Search for the cell housing the specified text and yield its (X, Y) center coordinate. 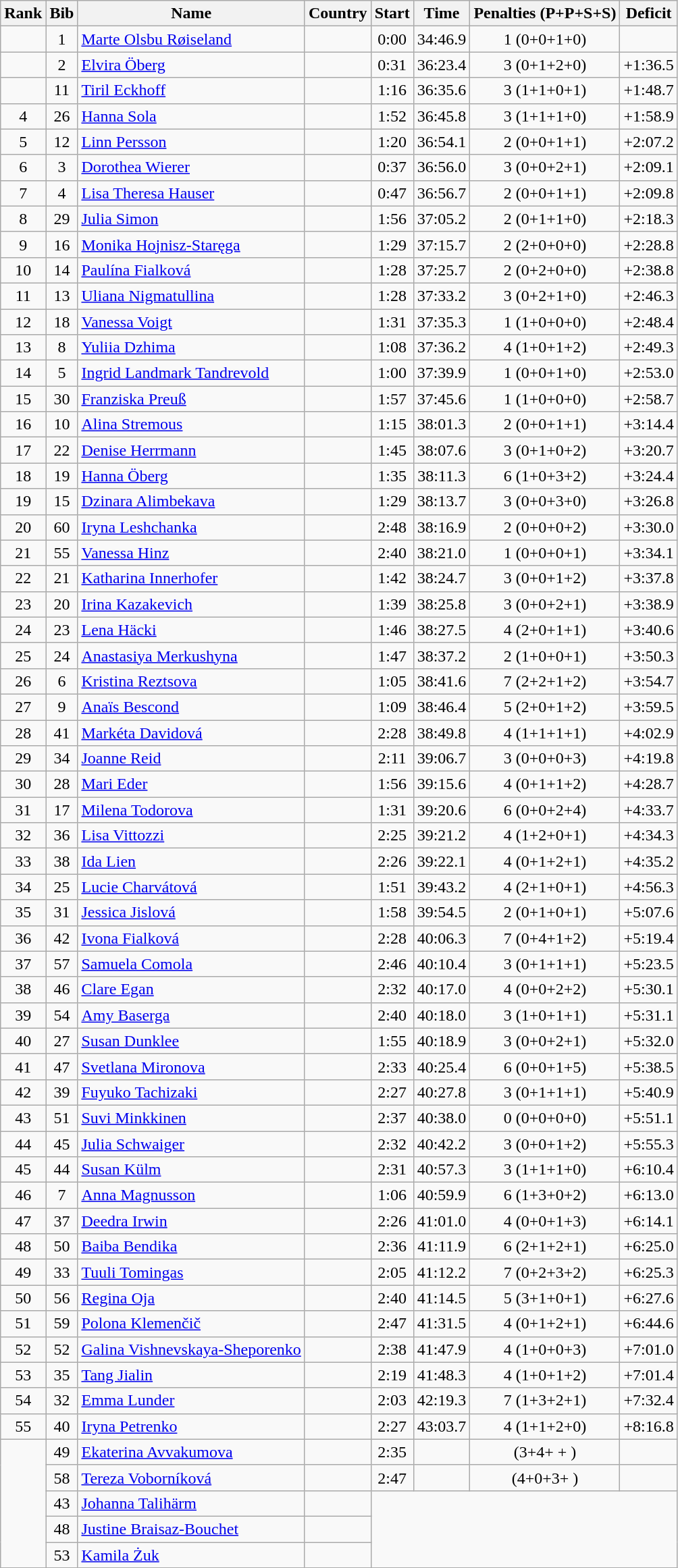
+5:31.1 (648, 1015)
+1:58.9 (648, 116)
+3:20.7 (648, 450)
Alina Stremous (191, 425)
+6:10.4 (648, 1170)
2:46 (392, 964)
Jessica Jislová (191, 913)
+2:46.3 (648, 296)
+3:14.4 (648, 425)
3 (0+1+2+0) (545, 65)
+2:48.4 (648, 322)
+4:19.8 (648, 759)
1:39 (392, 604)
3 (0+1+0+2) (545, 450)
39:15.6 (442, 784)
Regina Oja (191, 1298)
36:23.4 (442, 65)
Franziska Preuß (191, 399)
2 (2+0+0+0) (545, 244)
57 (62, 964)
37:45.6 (442, 399)
0:37 (392, 167)
+2:18.3 (648, 219)
Tang Jialin (191, 1375)
+3:59.5 (648, 707)
Justine Braisaz-Bouchet (191, 1529)
38:24.7 (442, 578)
7 (0+2+3+2) (545, 1272)
41:47.9 (442, 1349)
40:27.8 (442, 1092)
Iryna Leshchanka (191, 527)
40:25.4 (442, 1066)
Lisa Theresa Hauser (191, 193)
39:06.7 (442, 759)
1:05 (392, 681)
+5:32.0 (648, 1041)
37:25.7 (442, 270)
56 (62, 1298)
Dorothea Wierer (191, 167)
+2:09.8 (648, 193)
+6:14.1 (648, 1221)
Anna Magnusson (191, 1195)
Ekaterina Avvakumova (191, 1452)
Baiba Bendika (191, 1247)
4 (2+0+1+1) (545, 630)
5 (3+1+0+1) (545, 1298)
4 (1+2+0+1) (545, 836)
Joanne Reid (191, 759)
Tuuli Tomingas (191, 1272)
+5:38.5 (648, 1066)
Deficit (648, 13)
43:03.7 (442, 1426)
1:42 (392, 578)
Lena Häcki (191, 630)
Anastasiya Merkushyna (191, 655)
+4:33.7 (648, 810)
40:42.2 (442, 1144)
+3:37.8 (648, 578)
Tiril Eckhoff (191, 90)
+3:24.4 (648, 476)
34:46.9 (442, 39)
+7:32.4 (648, 1401)
38:37.2 (442, 655)
Deedra Irwin (191, 1221)
36:35.6 (442, 90)
Ida Lien (191, 861)
0:47 (392, 193)
Kamila Żuk (191, 1555)
Emma Lunder (191, 1401)
6 (0+0+1+5) (545, 1066)
41:14.5 (442, 1298)
3 (62, 167)
+1:48.7 (648, 90)
38:49.8 (442, 732)
38:16.9 (442, 527)
Denise Herrmann (191, 450)
Susan Külm (191, 1170)
1:55 (392, 1041)
Lucie Charvátová (191, 887)
2 (62, 65)
39:54.5 (442, 913)
1:57 (392, 399)
1:16 (392, 90)
1:35 (392, 476)
0:00 (392, 39)
6 (1+0+3+2) (545, 476)
+3:38.9 (648, 604)
Iryna Petrenko (191, 1426)
+2:07.2 (648, 142)
Clare Egan (191, 990)
+5:07.6 (648, 913)
+2:09.1 (648, 167)
41:12.2 (442, 1272)
Vanessa Hinz (191, 553)
Dzinara Alimbekava (191, 502)
+6:25.3 (648, 1272)
Lisa Vittozzi (191, 836)
Samuela Comola (191, 964)
Rank (23, 13)
Ivona Fialková (191, 938)
4 (1+1+2+0) (545, 1426)
36:54.1 (442, 142)
Elvira Öberg (191, 65)
(4+0+3+ ) (545, 1478)
37:05.2 (442, 219)
2 (1+0+0+1) (545, 655)
2 (0+1+1+0) (545, 219)
Hanna Öberg (191, 476)
1:58 (392, 913)
37:36.2 (442, 348)
Start (392, 13)
38:25.8 (442, 604)
+5:23.5 (648, 964)
2:31 (392, 1170)
+7:01.0 (648, 1349)
+2:38.8 (648, 270)
1 (62, 39)
2:37 (392, 1118)
+5:51.1 (648, 1118)
40:59.9 (442, 1195)
38:41.6 (442, 681)
+1:36.5 (648, 65)
41:31.5 (442, 1324)
37:35.3 (442, 322)
1:52 (392, 116)
1:06 (392, 1195)
+4:02.9 (648, 732)
38:27.5 (442, 630)
39:21.2 (442, 836)
7 (1+3+2+1) (545, 1401)
40:10.4 (442, 964)
4 (2+1+0+1) (545, 887)
2:25 (392, 836)
Svetlana Mironova (191, 1066)
3 (0+2+1+0) (545, 296)
+6:44.6 (648, 1324)
38:13.7 (442, 502)
40:18.9 (442, 1041)
Kristina Reztsova (191, 681)
+3:26.8 (648, 502)
59 (62, 1324)
4 (1+0+0+3) (545, 1349)
38:11.3 (442, 476)
58 (62, 1478)
2:38 (392, 1349)
1:08 (392, 348)
Yuliia Dzhima (191, 348)
Amy Baserga (191, 1015)
+6:25.0 (648, 1247)
40:38.0 (442, 1118)
1 (0+0+0+1) (545, 553)
37:33.2 (442, 296)
Anaïs Bescond (191, 707)
7 (0+4+1+2) (545, 938)
+7:01.4 (648, 1375)
+4:56.3 (648, 887)
Vanessa Voigt (191, 322)
1:15 (392, 425)
+3:50.3 (648, 655)
+6:13.0 (648, 1195)
2 (0+0+0+2) (545, 527)
1:51 (392, 887)
38:21.0 (442, 553)
+3:34.1 (648, 553)
39:22.1 (442, 861)
6 (1+3+0+2) (545, 1195)
2 (0+2+0+0) (545, 270)
Julia Schwaiger (191, 1144)
2:35 (392, 1452)
Paulína Fialková (191, 270)
+5:19.4 (648, 938)
3 (0+0+0+3) (545, 759)
+5:55.3 (648, 1144)
Fuyuko Tachizaki (191, 1092)
41:48.3 (442, 1375)
+2:28.8 (648, 244)
+5:30.1 (648, 990)
+8:16.8 (648, 1426)
3 (1+0+1+1) (545, 1015)
41:01.0 (442, 1221)
38:07.6 (442, 450)
2:03 (392, 1401)
Markéta Davidová (191, 732)
7 (2+2+1+2) (545, 681)
Linn Persson (191, 142)
1:47 (392, 655)
4 (1+1+1+1) (545, 732)
+6:27.6 (648, 1298)
37:15.7 (442, 244)
0 (0+0+0+0) (545, 1118)
+2:49.3 (648, 348)
36:56.7 (442, 193)
Galina Vishnevskaya-Sheporenko (191, 1349)
40:17.0 (442, 990)
60 (62, 527)
3 (1+1+0+1) (545, 90)
Mari Eder (191, 784)
2:36 (392, 1247)
2:48 (392, 527)
Hanna Sola (191, 116)
37:39.9 (442, 373)
Monika Hojnisz-Staręga (191, 244)
+5:40.9 (648, 1092)
42:19.3 (442, 1401)
Bib (62, 13)
38:46.4 (442, 707)
40:06.3 (442, 938)
+4:28.7 (648, 784)
6 (0+0+2+4) (545, 810)
+2:58.7 (648, 399)
+4:35.2 (648, 861)
1:46 (392, 630)
6 (2+1+2+1) (545, 1247)
Tereza Voborníková (191, 1478)
36:56.0 (442, 167)
Suvi Minkkinen (191, 1118)
39:20.6 (442, 810)
40:57.3 (442, 1170)
3 (0+0+3+0) (545, 502)
+3:54.7 (648, 681)
Uliana Nigmatullina (191, 296)
38:01.3 (442, 425)
+2:53.0 (648, 373)
4 (0+1+1+2) (545, 784)
Time (442, 13)
Irina Kazakevich (191, 604)
1:20 (392, 142)
1:00 (392, 373)
+4:34.3 (648, 836)
Susan Dunklee (191, 1041)
Polona Klemenčič (191, 1324)
(3+4+ + ) (545, 1452)
2 (0+1+0+1) (545, 913)
41:11.9 (442, 1247)
Katharina Innerhofer (191, 578)
2:33 (392, 1066)
1:09 (392, 707)
Name (191, 13)
2:05 (392, 1272)
36:45.8 (442, 116)
Johanna Talihärm (191, 1503)
4 (0+0+1+3) (545, 1221)
0:31 (392, 65)
Country (338, 13)
1:45 (392, 450)
Julia Simon (191, 219)
Penalties (P+P+S+S) (545, 13)
Ingrid Landmark Tandrevold (191, 373)
5 (2+0+1+2) (545, 707)
4 (0+0+2+2) (545, 990)
+3:40.6 (648, 630)
40:18.0 (442, 1015)
39:43.2 (442, 887)
Milena Todorova (191, 810)
Marte Olsbu Røiseland (191, 39)
+3:30.0 (648, 527)
2:11 (392, 759)
2:19 (392, 1375)
